Locate the cell with the specified text and output its (X, Y) center coordinate. 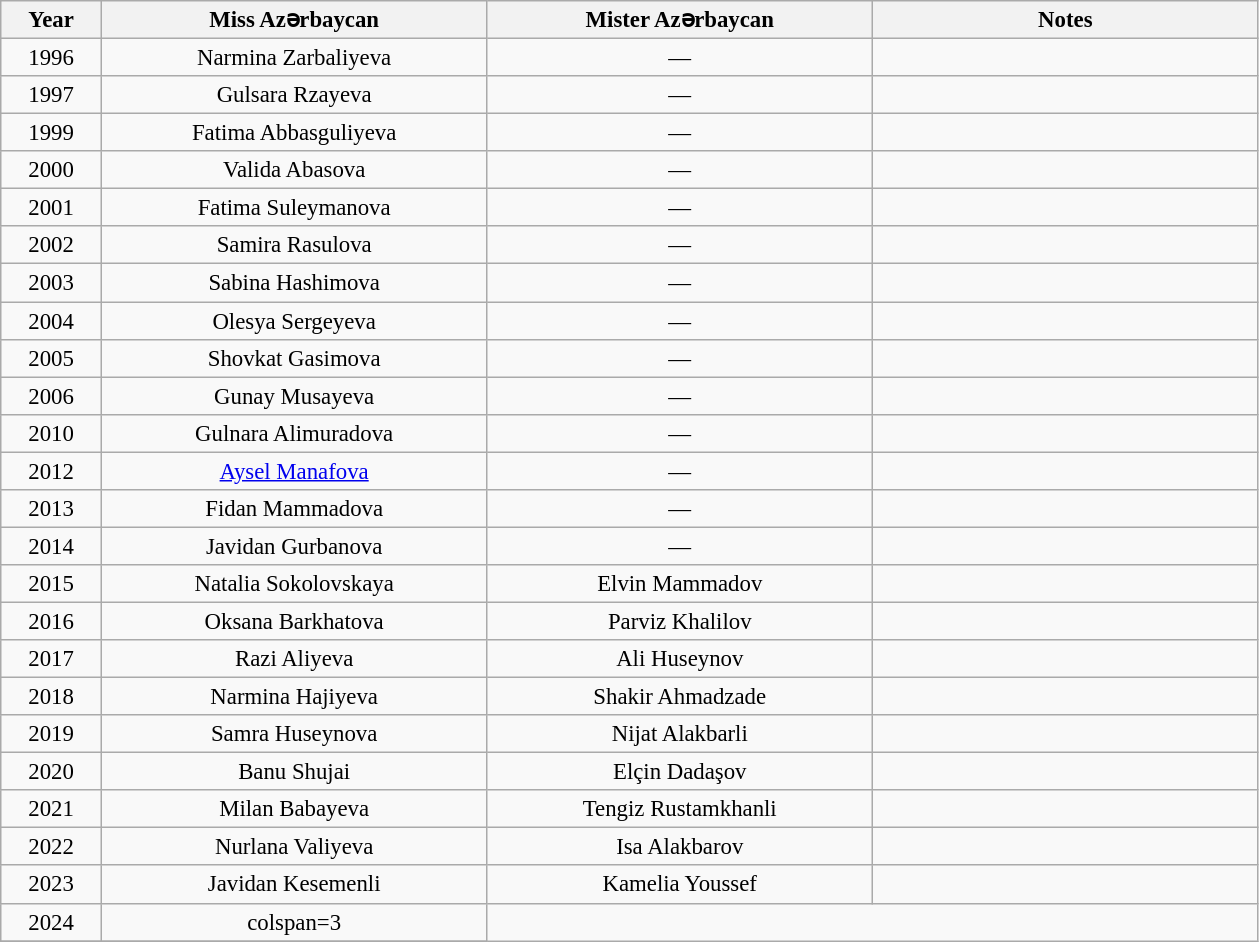
2002 (52, 245)
Gulsara Rzayeva (294, 95)
2018 (52, 697)
Sabina Hashimova (294, 283)
Narmina Hajiyeva (294, 697)
Fatima Abbasguliyeva (294, 133)
2001 (52, 208)
2015 (52, 584)
Nurlana Valiyeva (294, 847)
2010 (52, 433)
2020 (52, 772)
2003 (52, 283)
Fatima Suleymanova (294, 208)
2019 (52, 734)
2022 (52, 847)
2000 (52, 170)
Narmina Zarbaliyeva (294, 58)
1999 (52, 133)
Kamelia Youssef (680, 885)
Javidan Gurbanova (294, 546)
2004 (52, 321)
Shakir Ahmadzade (680, 697)
1997 (52, 95)
Samra Huseynova (294, 734)
Oksana Barkhatova (294, 621)
Nijat Alakbarli (680, 734)
Fidan Mammadova (294, 509)
2014 (52, 546)
Banu Shujai (294, 772)
Valida Abasova (294, 170)
Razi Aliyeva (294, 659)
2012 (52, 471)
2016 (52, 621)
Mister Azərbaycan (680, 20)
Elvin Mammadov (680, 584)
Miss Azərbaycan (294, 20)
Natalia Sokolovskaya (294, 584)
Samira Rasulova (294, 245)
Shovkat Gasimova (294, 358)
1996 (52, 58)
colspan=3 (294, 922)
Aysel Manafova (294, 471)
Milan Babayeva (294, 809)
Gunay Musayeva (294, 396)
2017 (52, 659)
Isa Alakbarov (680, 847)
2006 (52, 396)
Olesya Sergeyeva (294, 321)
Parviz Khalilov (680, 621)
Javidan Kesemenli (294, 885)
Elçin Dadaşov (680, 772)
Ali Huseynov (680, 659)
2023 (52, 885)
Year (52, 20)
Notes (1066, 20)
2024 (52, 922)
Gulnara Alimuradova (294, 433)
2005 (52, 358)
Tengiz Rustamkhanli (680, 809)
2021 (52, 809)
2013 (52, 509)
